Output the [X, Y] coordinate of the center of the cell containing the given text.  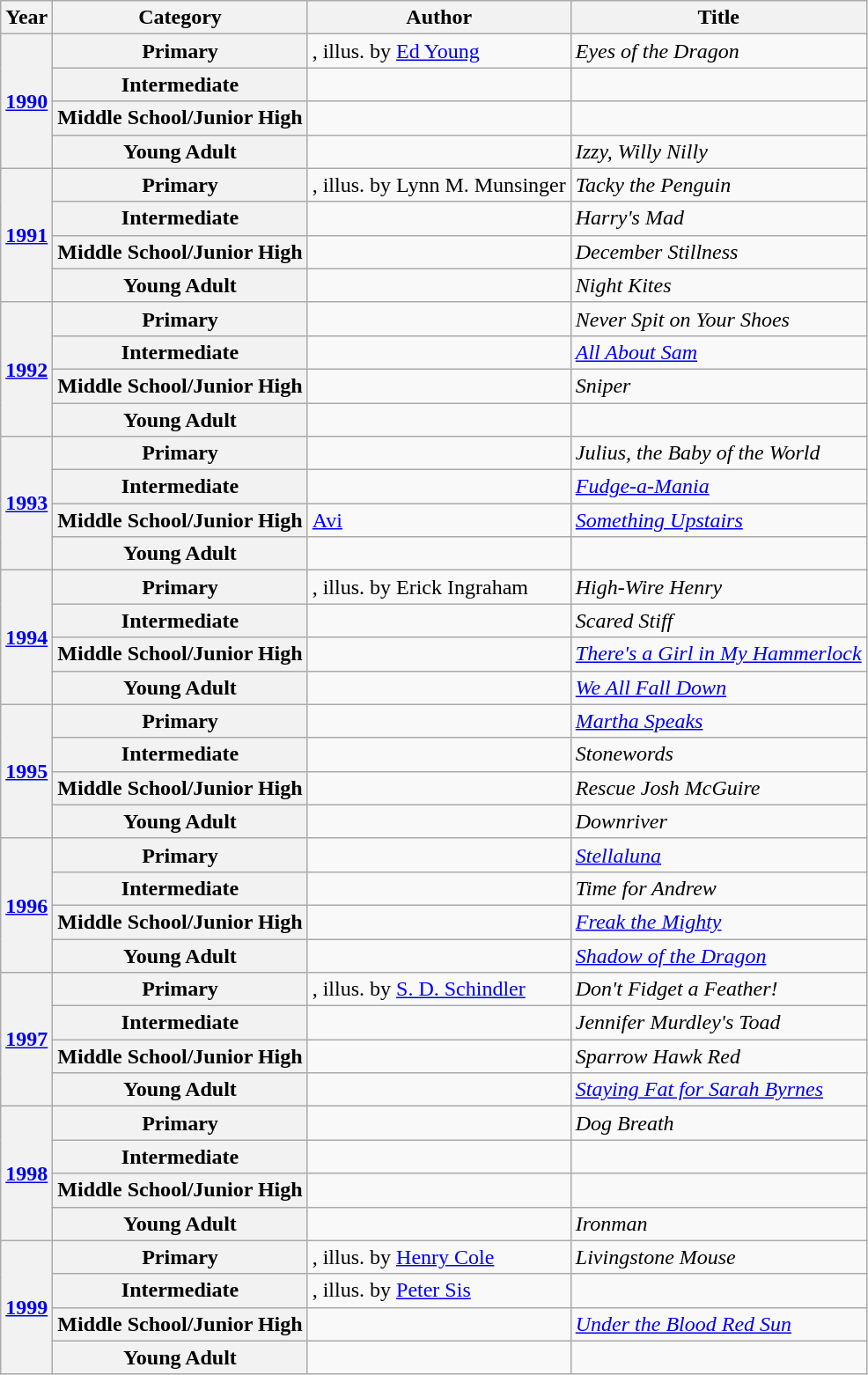
, illus. by Lynn M. Munsinger [438, 185]
Harry's Mad [718, 218]
, illus. by S. D. Schindler [438, 989]
Julius, the Baby of the World [718, 453]
, illus. by Ed Young [438, 51]
Time for Andrew [718, 888]
, illus. by Henry Cole [438, 1257]
1992 [26, 369]
Downriver [718, 821]
Martha Speaks [718, 721]
, illus. by Erick Ingraham [438, 587]
Scared Stiff [718, 621]
Fudge-a-Mania [718, 487]
Sparrow Hawk Red [718, 1056]
, illus. by Peter Sis [438, 1290]
Jennifer Murdley's Toad [718, 1023]
Year [26, 18]
1993 [26, 504]
Staying Fat for Sarah Byrnes [718, 1090]
1997 [26, 1040]
Sniper [718, 386]
1990 [26, 101]
Never Spit on Your Shoes [718, 319]
1994 [26, 637]
Something Upstairs [718, 520]
We All Fall Down [718, 687]
1995 [26, 771]
Ironman [718, 1224]
Freak the Mighty [718, 922]
Don't Fidget a Feather! [718, 989]
Title [718, 18]
Under the Blood Red Sun [718, 1324]
Rescue Josh McGuire [718, 788]
High-Wire Henry [718, 587]
1991 [26, 235]
Stellaluna [718, 855]
Stonewords [718, 754]
1998 [26, 1173]
Dog Breath [718, 1123]
Izzy, Willy Nilly [718, 151]
Tacky the Penguin [718, 185]
All About Sam [718, 352]
December Stillness [718, 252]
Shadow of the Dragon [718, 955]
Category [180, 18]
Eyes of the Dragon [718, 51]
There's a Girl in My Hammerlock [718, 654]
Author [438, 18]
Avi [438, 520]
1999 [26, 1307]
1996 [26, 905]
Night Kites [718, 285]
Livingstone Mouse [718, 1257]
